Determine the [x, y] coordinate at the center of the cell enclosing the given text.  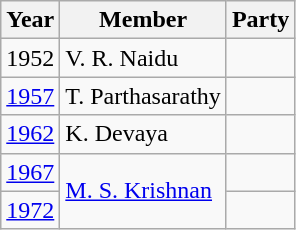
K. Devaya [144, 134]
Year [30, 20]
V. R. Naidu [144, 58]
1962 [30, 134]
1972 [30, 210]
1952 [30, 58]
M. S. Krishnan [144, 191]
Party [260, 20]
1957 [30, 96]
1967 [30, 172]
Member [144, 20]
T. Parthasarathy [144, 96]
